Scan for the cell matching the given text and deliver its (X, Y) coordinate at center. 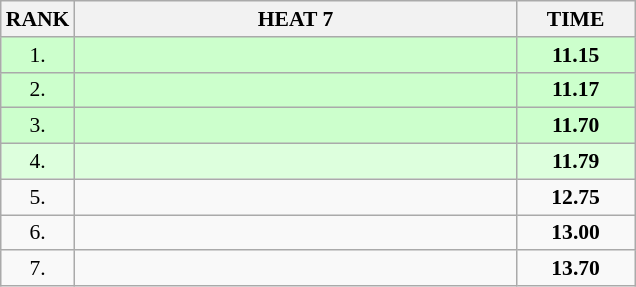
4. (38, 162)
11.79 (576, 162)
1. (38, 55)
11.70 (576, 126)
7. (38, 269)
RANK (38, 19)
2. (38, 90)
3. (38, 126)
12.75 (576, 197)
13.70 (576, 269)
6. (38, 233)
11.17 (576, 90)
13.00 (576, 233)
HEAT 7 (295, 19)
11.15 (576, 55)
5. (38, 197)
TIME (576, 19)
